Pinpoint the cell where the given text exists, returning its [X, Y] midpoint coordinate. 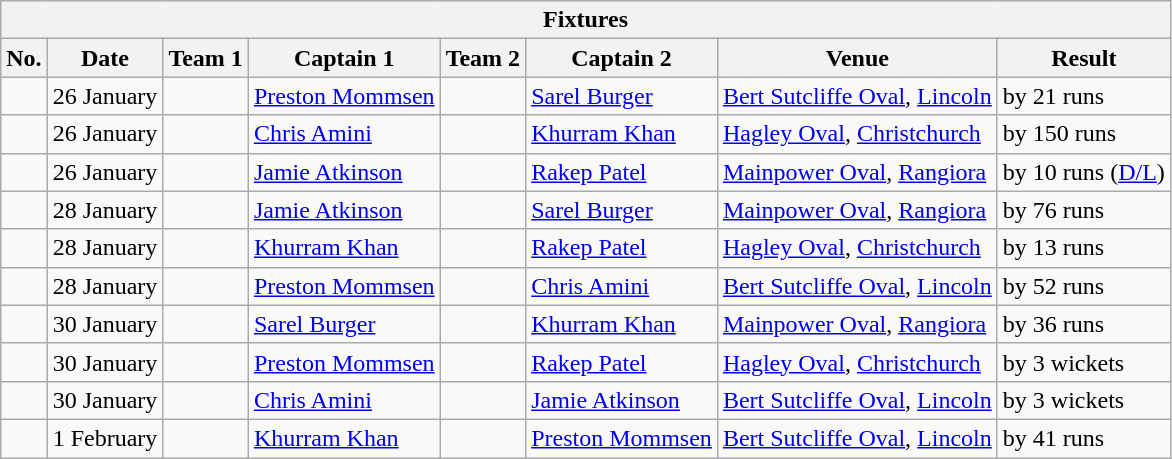
Team 2 [483, 58]
by 13 runs [1084, 248]
1 February [105, 438]
Date [105, 58]
by 52 runs [1084, 286]
by 10 runs (D/L) [1084, 172]
Venue [857, 58]
by 76 runs [1084, 210]
Result [1084, 58]
by 150 runs [1084, 134]
by 21 runs [1084, 96]
by 41 runs [1084, 438]
by 36 runs [1084, 324]
Fixtures [586, 20]
Captain 1 [344, 58]
Team 1 [206, 58]
No. [24, 58]
Captain 2 [622, 58]
